Return the (x, y) coordinate for the center point of the cell that contains the specified text.  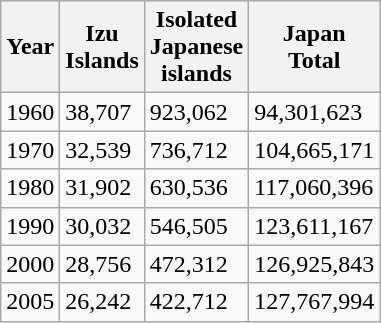
923,062 (196, 112)
546,505 (196, 226)
1960 (30, 112)
736,712 (196, 150)
104,665,171 (314, 150)
IzuIslands (102, 47)
126,925,843 (314, 264)
1980 (30, 188)
127,767,994 (314, 302)
2005 (30, 302)
IsolatedJapaneseislands (196, 47)
Year (30, 47)
94,301,623 (314, 112)
422,712 (196, 302)
123,611,167 (314, 226)
1990 (30, 226)
31,902 (102, 188)
117,060,396 (314, 188)
38,707 (102, 112)
472,312 (196, 264)
1970 (30, 150)
28,756 (102, 264)
26,242 (102, 302)
630,536 (196, 188)
30,032 (102, 226)
32,539 (102, 150)
JapanTotal (314, 47)
2000 (30, 264)
